Pinpoint the cell where the given text exists, returning its (x, y) midpoint coordinate. 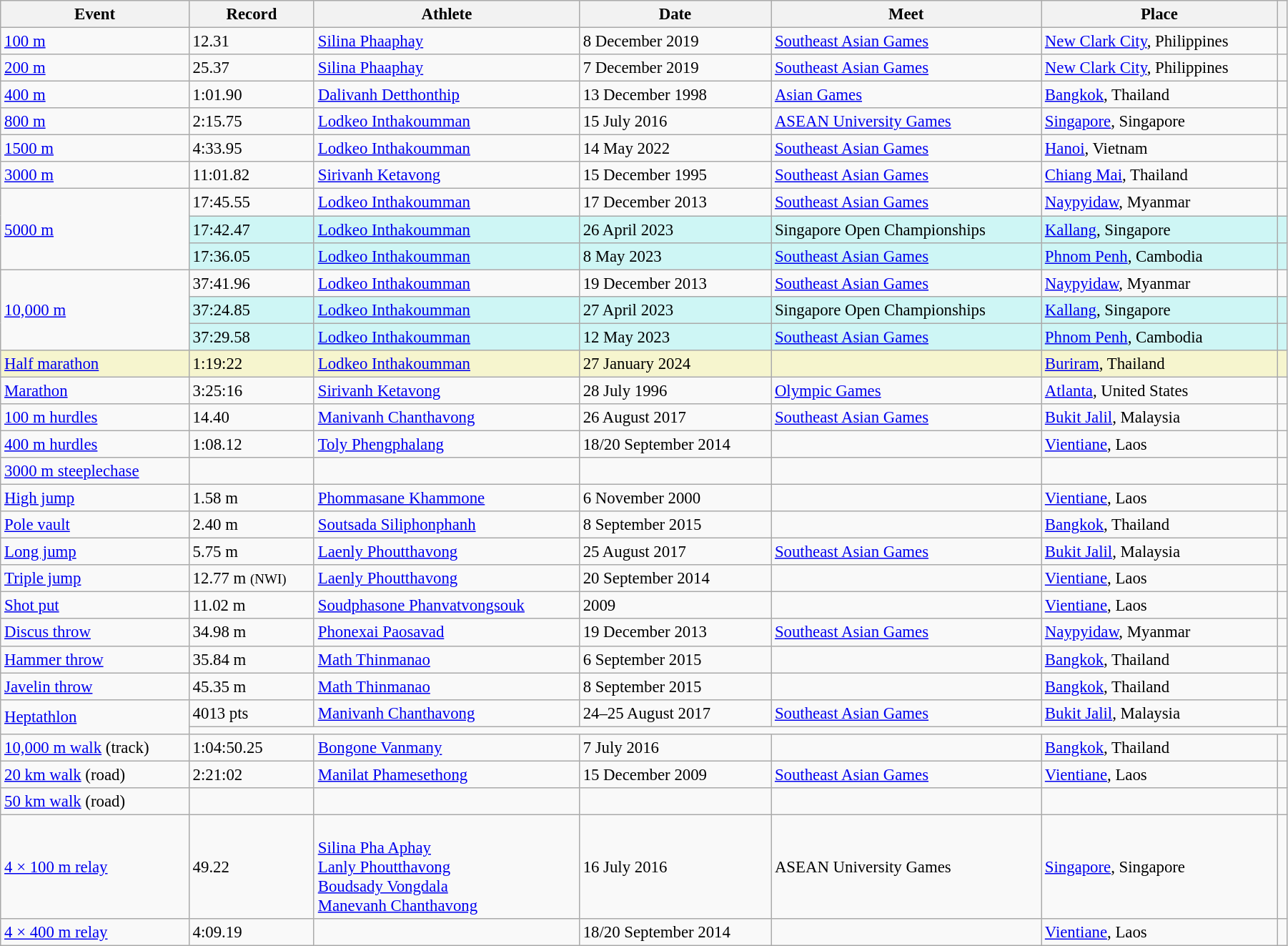
3:25:16 (252, 390)
1500 m (95, 149)
200 m (95, 68)
2.40 m (252, 525)
27 April 2023 (675, 310)
37:41.96 (252, 283)
25.37 (252, 68)
15 December 1995 (675, 175)
24–25 August 2017 (675, 713)
17:36.05 (252, 256)
5000 m (95, 229)
7 July 2016 (675, 748)
12.31 (252, 41)
100 m (95, 41)
12 May 2023 (675, 337)
13 December 1998 (675, 95)
20 km walk (road) (95, 774)
Javelin throw (95, 686)
Chiang Mai, Thailand (1159, 175)
50 km walk (road) (95, 802)
17:45.55 (252, 202)
2009 (675, 606)
28 July 1996 (675, 390)
10,000 m walk (track) (95, 748)
Hammer throw (95, 659)
15 December 2009 (675, 774)
400 m (95, 95)
6 September 2015 (675, 659)
27 January 2024 (675, 364)
Triple jump (95, 578)
Place (1159, 14)
49.22 (252, 867)
45.35 m (252, 686)
Marathon (95, 390)
4013 pts (252, 713)
400 m hurdles (95, 444)
Long jump (95, 552)
Soutsada Siliphonphanh (446, 525)
25 August 2017 (675, 552)
34.98 m (252, 633)
1:04:50.25 (252, 748)
17 December 2013 (675, 202)
20 September 2014 (675, 578)
8 May 2023 (675, 256)
Manilat Phamesethong (446, 774)
26 April 2023 (675, 230)
Hanoi, Vietnam (1159, 149)
8 December 2019 (675, 41)
Dalivanh Detthonthip (446, 95)
5.75 m (252, 552)
37:29.58 (252, 337)
11.02 m (252, 606)
Phommasane Khammone (446, 498)
4 × 100 m relay (95, 867)
26 August 2017 (675, 418)
Phonexai Paosavad (446, 633)
100 m hurdles (95, 418)
4:09.19 (252, 932)
Olympic Games (906, 390)
1:19:22 (252, 364)
Buriram, Thailand (1159, 364)
16 July 2016 (675, 867)
35.84 m (252, 659)
7 December 2019 (675, 68)
Discus throw (95, 633)
Meet (906, 14)
Half marathon (95, 364)
Silina Pha AphayLanly PhoutthavongBoudsady VongdalaManevanh Chanthavong (446, 867)
14.40 (252, 418)
Date (675, 14)
1:01.90 (252, 95)
Event (95, 14)
14 May 2022 (675, 149)
Soudphasone Phanvatvongsouk (446, 606)
Asian Games (906, 95)
High jump (95, 498)
Heptathlon (95, 716)
12.77 m (NWI) (252, 578)
3000 m (95, 175)
2:21:02 (252, 774)
1.58 m (252, 498)
11:01.82 (252, 175)
17:42.47 (252, 230)
Shot put (95, 606)
4 × 400 m relay (95, 932)
2:15.75 (252, 122)
3000 m steeplechase (95, 471)
Bongone Vanmany (446, 748)
Pole vault (95, 525)
10,000 m (95, 310)
15 July 2016 (675, 122)
6 November 2000 (675, 498)
Record (252, 14)
Toly Phengphalang (446, 444)
4:33.95 (252, 149)
Atlanta, United States (1159, 390)
37:24.85 (252, 310)
800 m (95, 122)
Athlete (446, 14)
1:08.12 (252, 444)
